Scan for the cell matching the given text and deliver its (X, Y) coordinate at center. 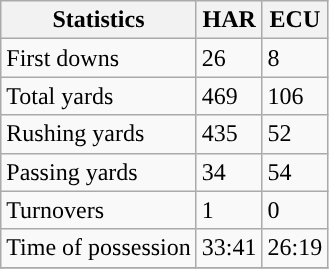
Turnovers (99, 210)
52 (295, 134)
435 (229, 134)
Time of possession (99, 248)
Rushing yards (99, 134)
34 (229, 172)
106 (295, 96)
26 (229, 58)
First downs (99, 58)
Passing yards (99, 172)
ECU (295, 20)
33:41 (229, 248)
8 (295, 58)
0 (295, 210)
Statistics (99, 20)
26:19 (295, 248)
HAR (229, 20)
469 (229, 96)
1 (229, 210)
54 (295, 172)
Total yards (99, 96)
